Pinpoint the cell where the given text exists, returning its (x, y) midpoint coordinate. 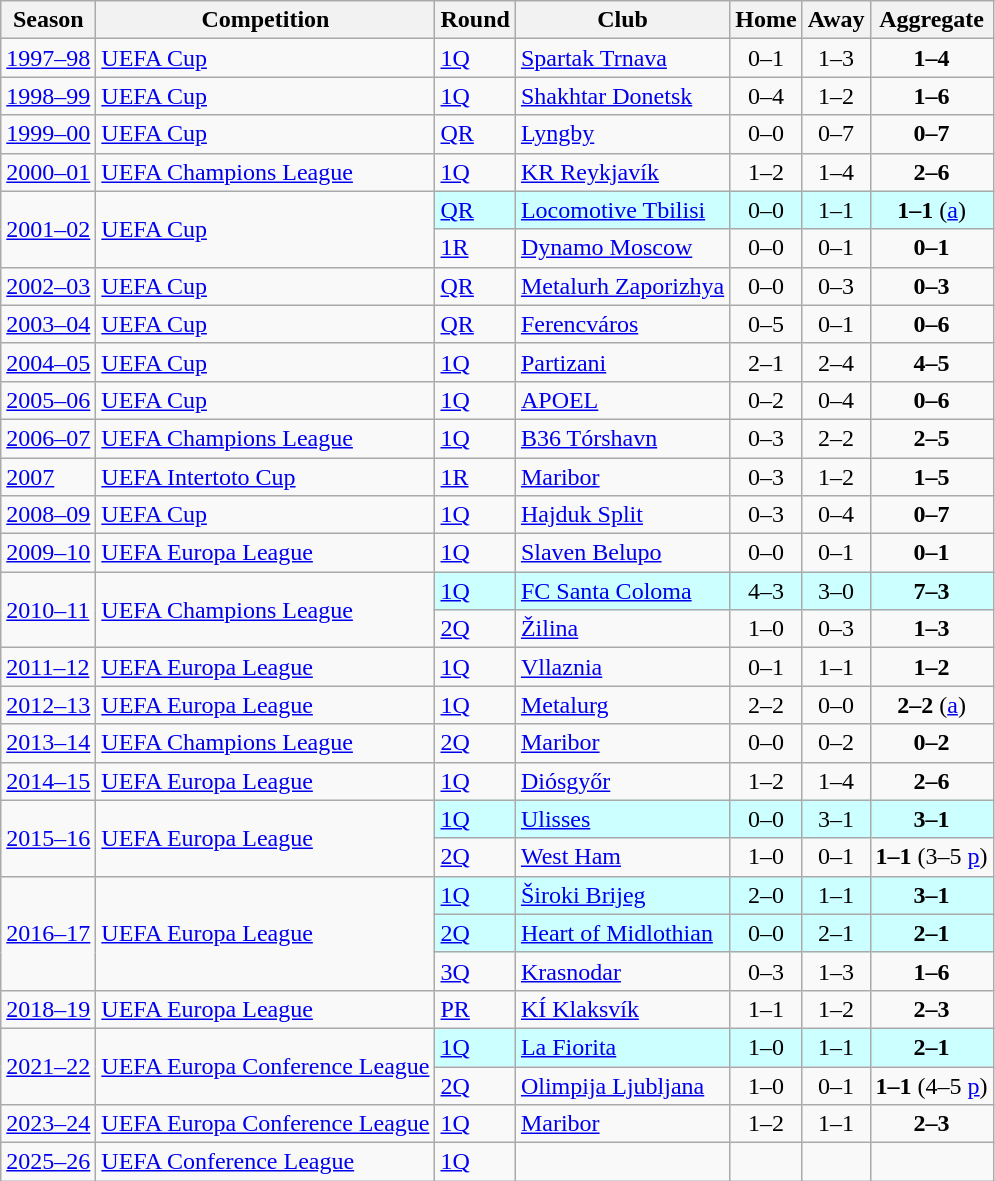
2–5 (932, 438)
2–2 (a) (932, 705)
2011–12 (48, 667)
Round (475, 20)
1–1 (3–5 p) (932, 857)
1–1 (4–5 p) (932, 1085)
3–0 (836, 591)
FC Santa Coloma (622, 591)
2009–10 (48, 553)
Široki Brijeg (622, 895)
2001–02 (48, 229)
Krasnodar (622, 971)
B36 Tórshavn (622, 438)
Metalurh Zaporizhya (622, 286)
2005–06 (48, 400)
KR Reykjavík (622, 172)
2012–13 (48, 705)
UEFA Conference League (266, 1162)
Žilina (622, 629)
7–3 (932, 591)
UEFA Intertoto Cup (266, 477)
4–3 (766, 591)
2013–14 (48, 743)
KÍ Klaksvík (622, 1009)
2003–04 (48, 324)
PR (475, 1009)
4–5 (932, 362)
2025–26 (48, 1162)
2008–09 (48, 515)
2000–01 (48, 172)
West Ham (622, 857)
1999–00 (48, 134)
3Q (475, 971)
2007 (48, 477)
Season (48, 20)
2006–07 (48, 438)
2014–15 (48, 781)
2016–17 (48, 933)
Diósgyőr (622, 781)
Ulisses (622, 819)
Dynamo Moscow (622, 248)
Away (836, 20)
Ferencváros (622, 324)
2023–24 (48, 1124)
Locomotive Tbilisi (622, 210)
2015–16 (48, 838)
2–4 (836, 362)
La Fiorita (622, 1047)
2021–22 (48, 1066)
Lyngby (622, 134)
2–0 (766, 895)
Slaven Belupo (622, 553)
1–1 (a) (932, 210)
Competition (266, 20)
Home (766, 20)
Hajduk Split (622, 515)
0–5 (766, 324)
1–5 (932, 477)
APOEL (622, 400)
1998–99 (48, 96)
Vllaznia (622, 667)
2002–03 (48, 286)
Heart of Midlothian (622, 933)
Aggregate (932, 20)
2004–05 (48, 362)
2010–11 (48, 610)
Shakhtar Donetsk (622, 96)
Partizani (622, 362)
Spartak Trnava (622, 58)
Olimpija Ljubljana (622, 1085)
1997–98 (48, 58)
Metalurg (622, 705)
Club (622, 20)
2018–19 (48, 1009)
